From the cell containing the given text, extract its center point as [X, Y] coordinate. 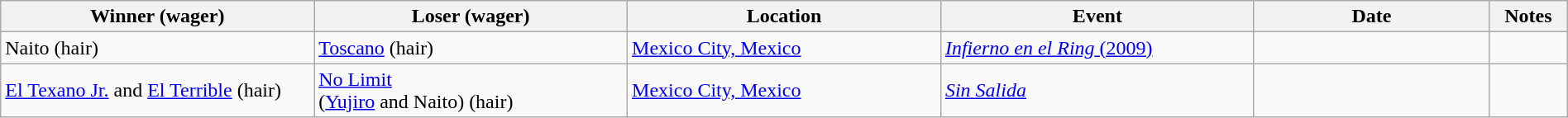
Toscano (hair) [471, 48]
Loser (wager) [471, 17]
El Texano Jr. and El Terrible (hair) [157, 91]
Naito (hair) [157, 48]
Infierno en el Ring (2009) [1097, 48]
Location [784, 17]
No Limit(Yujiro and Naito) (hair) [471, 91]
Sin Salida [1097, 91]
Event [1097, 17]
Date [1371, 17]
Notes [1528, 17]
Winner (wager) [157, 17]
